Return the [X, Y] coordinate for the center point of the cell that contains the specified text.  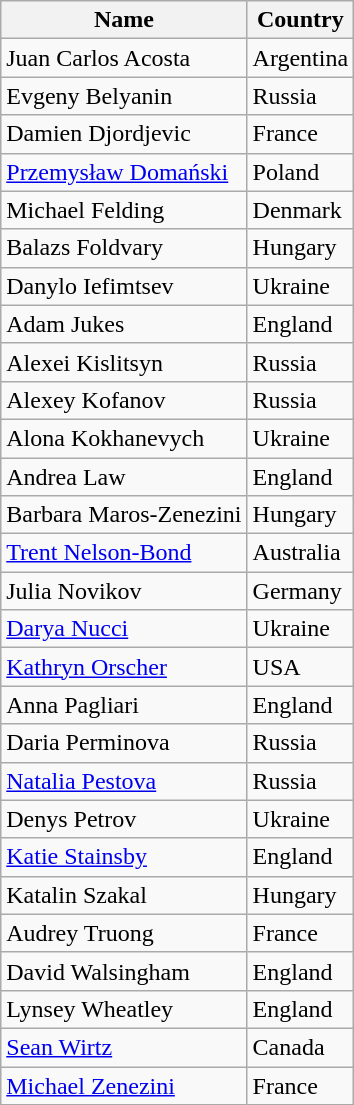
Daria Perminova [124, 743]
Germany [300, 591]
Poland [300, 172]
Denys Petrov [124, 819]
Danylo Iefimtsev [124, 286]
Alexei Kislitsyn [124, 362]
David Walsingham [124, 971]
Darya Nucci [124, 629]
Lynsey Wheatley [124, 1009]
Adam Jukes [124, 324]
Julia Novikov [124, 591]
Natalia Pestova [124, 781]
Katie Stainsby [124, 857]
Alexey Kofanov [124, 400]
Damien Djordjevic [124, 134]
Audrey Truong [124, 933]
Anna Pagliari [124, 705]
Country [300, 20]
USA [300, 667]
Balazs Foldvary [124, 248]
Przemysław Domański [124, 172]
Michael Felding [124, 210]
Name [124, 20]
Kathryn Orscher [124, 667]
Katalin Szakal [124, 895]
Denmark [300, 210]
Michael Zenezini [124, 1085]
Barbara Maros-Zenezini [124, 515]
Argentina [300, 58]
Evgeny Belyanin [124, 96]
Juan Carlos Acosta [124, 58]
Trent Nelson-Bond [124, 553]
Alona Kokhanevych [124, 438]
Sean Wirtz [124, 1047]
Australia [300, 553]
Canada [300, 1047]
Andrea Law [124, 477]
